Extract the [x, y] coordinate from the center of the cell holding the provided text.  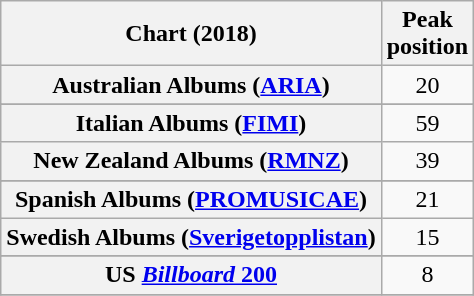
8 [427, 275]
20 [427, 85]
Chart (2018) [191, 34]
Australian Albums (ARIA) [191, 85]
New Zealand Albums (RMNZ) [191, 161]
Spanish Albums (PROMUSICAE) [191, 199]
Peak position [427, 34]
15 [427, 237]
59 [427, 123]
Swedish Albums (Sverigetopplistan) [191, 237]
US Billboard 200 [191, 275]
39 [427, 161]
21 [427, 199]
Italian Albums (FIMI) [191, 123]
